Determine the (X, Y) coordinate at the center of the cell enclosing the given text.  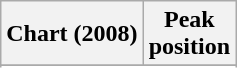
Chart (2008) (72, 34)
Peakposition (189, 34)
